Identify which cell holds the provided text, then report its [x, y] central coordinate. 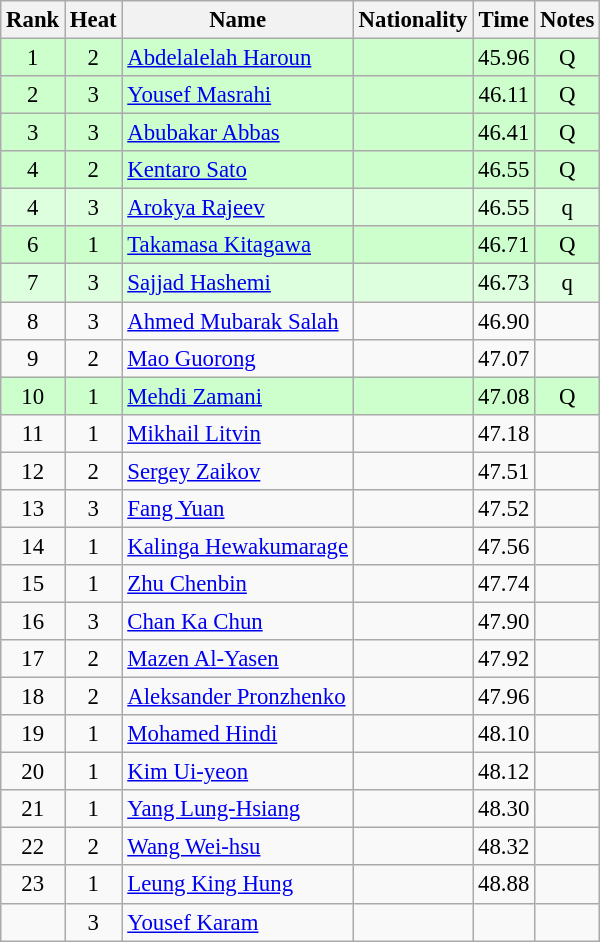
Mehdi Zamani [238, 396]
Yousef Karam [238, 922]
11 [33, 433]
Mohamed Hindi [238, 734]
Mikhail Litvin [238, 433]
Kim Ui-yeon [238, 772]
14 [33, 546]
Abubakar Abbas [238, 133]
23 [33, 885]
47.52 [504, 509]
46.71 [504, 245]
Fang Yuan [238, 509]
6 [33, 245]
8 [33, 321]
Abdelalelah Haroun [238, 58]
48.10 [504, 734]
Aleksander Pronzhenko [238, 697]
Kalinga Hewakumarage [238, 546]
Wang Wei-hsu [238, 847]
17 [33, 659]
16 [33, 621]
Heat [94, 20]
Rank [33, 20]
9 [33, 358]
47.08 [504, 396]
Mazen Al-Yasen [238, 659]
Leung King Hung [238, 885]
Sajjad Hashemi [238, 283]
47.96 [504, 697]
46.90 [504, 321]
Takamasa Kitagawa [238, 245]
Kentaro Sato [238, 170]
Notes [568, 20]
13 [33, 509]
46.41 [504, 133]
46.73 [504, 283]
Chan Ka Chun [238, 621]
Arokya Rajeev [238, 208]
12 [33, 471]
47.51 [504, 471]
Nationality [412, 20]
Yousef Masrahi [238, 95]
15 [33, 584]
47.18 [504, 433]
48.12 [504, 772]
Sergey Zaikov [238, 471]
48.32 [504, 847]
47.74 [504, 584]
47.07 [504, 358]
Time [504, 20]
48.30 [504, 809]
Name [238, 20]
Mao Guorong [238, 358]
46.11 [504, 95]
10 [33, 396]
48.88 [504, 885]
Zhu Chenbin [238, 584]
47.56 [504, 546]
22 [33, 847]
45.96 [504, 58]
21 [33, 809]
47.92 [504, 659]
20 [33, 772]
18 [33, 697]
Ahmed Mubarak Salah [238, 321]
47.90 [504, 621]
7 [33, 283]
Yang Lung-Hsiang [238, 809]
19 [33, 734]
